For the text-containing cell, return its midpoint in [x, y] coordinate format. 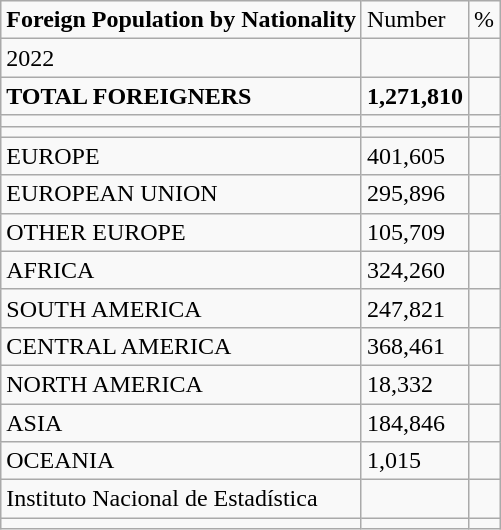
18,332 [414, 384]
TOTAL FOREIGNERS [182, 96]
368,461 [414, 346]
1,015 [414, 461]
AFRICA [182, 270]
1,271,810 [414, 96]
Number [414, 20]
% [484, 20]
Instituto Nacional de Estadística [182, 499]
NORTH AMERICA [182, 384]
SOUTH AMERICA [182, 308]
105,709 [414, 232]
2022 [182, 58]
295,896 [414, 194]
CENTRAL AMERICA [182, 346]
OCEANIA [182, 461]
OTHER EUROPE [182, 232]
EUROPEAN UNION [182, 194]
247,821 [414, 308]
EUROPE [182, 156]
Foreign Population by Nationality [182, 20]
324,260 [414, 270]
ASIA [182, 423]
401,605 [414, 156]
184,846 [414, 423]
